Return the (x, y) coordinate for the center point of the cell that contains the specified text.  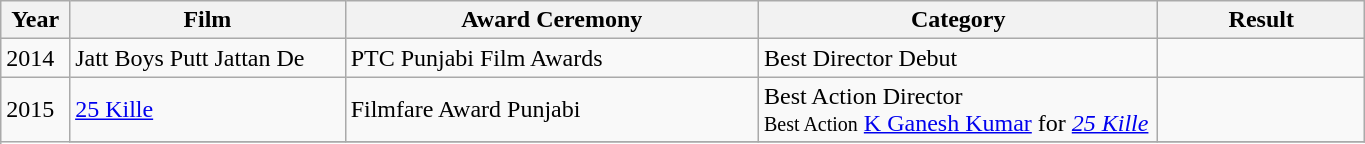
Best Director Debut (958, 58)
Best Action Director Best Action K Ganesh Kumar for 25 Kille (958, 110)
Year (36, 20)
Filmfare Award Punjabi (552, 110)
Jatt Boys Putt Jattan De (208, 58)
PTC Punjabi Film Awards (552, 58)
Category (958, 20)
Film (208, 20)
2015 (36, 110)
25 Kille (208, 110)
Award Ceremony (552, 20)
2014 (36, 58)
Result (1262, 20)
